From the cell containing the given text, extract its center point as [X, Y] coordinate. 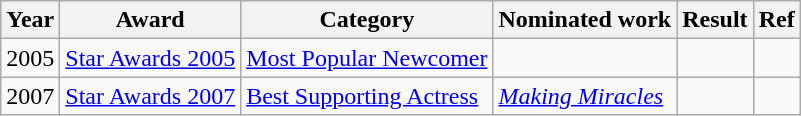
Star Awards 2007 [150, 96]
2007 [30, 96]
Most Popular Newcomer [367, 58]
Award [150, 20]
Nominated work [585, 20]
Result [715, 20]
Making Miracles [585, 96]
Year [30, 20]
Category [367, 20]
Ref [776, 20]
2005 [30, 58]
Star Awards 2005 [150, 58]
Best Supporting Actress [367, 96]
